Determine the [X, Y] coordinate at the center of the cell enclosing the given text.  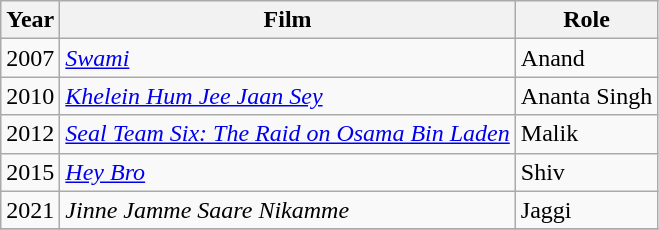
Khelein Hum Jee Jaan Sey [288, 96]
Hey Bro [288, 172]
2015 [30, 172]
Film [288, 20]
2010 [30, 96]
2012 [30, 134]
Anand [586, 58]
Role [586, 20]
Malik [586, 134]
Year [30, 20]
2021 [30, 210]
Jaggi [586, 210]
2007 [30, 58]
Seal Team Six: The Raid on Osama Bin Laden [288, 134]
Swami [288, 58]
Shiv [586, 172]
Jinne Jamme Saare Nikamme [288, 210]
Ananta Singh [586, 96]
